Identify which cell holds the provided text, then report its (x, y) central coordinate. 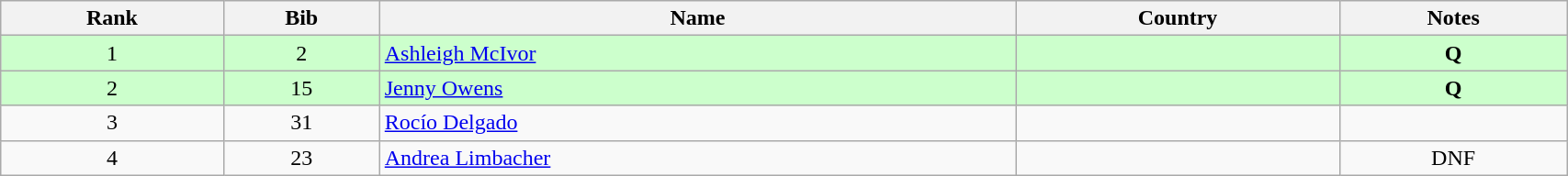
23 (301, 158)
Rocío Delgado (697, 123)
Jenny Owens (697, 88)
4 (112, 158)
Bib (301, 18)
1 (112, 53)
3 (112, 123)
15 (301, 88)
Andrea Limbacher (697, 158)
31 (301, 123)
DNF (1453, 158)
Rank (112, 18)
Name (697, 18)
Notes (1453, 18)
Country (1178, 18)
Ashleigh McIvor (697, 53)
